Pinpoint the cell where the given text exists, returning its [X, Y] midpoint coordinate. 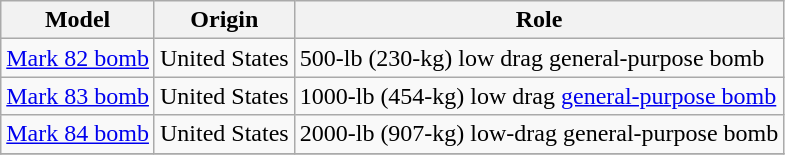
Role [539, 20]
Model [78, 20]
Mark 82 bomb [78, 58]
Origin [224, 20]
Mark 83 bomb [78, 96]
500-lb (230-kg) low drag general-purpose bomb [539, 58]
2000-lb (907-kg) low-drag general-purpose bomb [539, 134]
1000-lb (454-kg) low drag general-purpose bomb [539, 96]
Mark 84 bomb [78, 134]
